Output the (X, Y) coordinate of the center of the cell containing the given text.  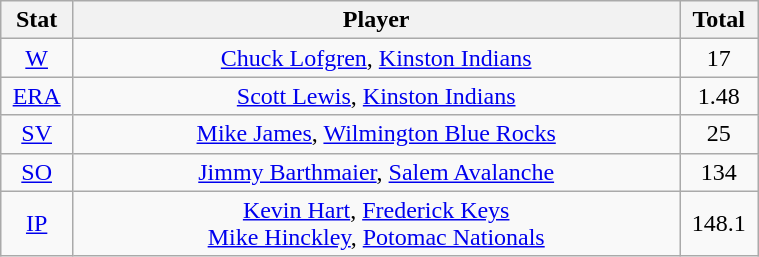
SO (37, 172)
Player (376, 20)
ERA (37, 96)
Scott Lewis, Kinston Indians (376, 96)
Stat (37, 20)
Total (719, 20)
25 (719, 134)
Jimmy Barthmaier, Salem Avalanche (376, 172)
W (37, 58)
148.1 (719, 224)
SV (37, 134)
IP (37, 224)
17 (719, 58)
Kevin Hart, Frederick Keys Mike Hinckley, Potomac Nationals (376, 224)
1.48 (719, 96)
134 (719, 172)
Chuck Lofgren, Kinston Indians (376, 58)
Mike James, Wilmington Blue Rocks (376, 134)
